Return the (x, y) coordinate for the center point of the cell that contains the specified text.  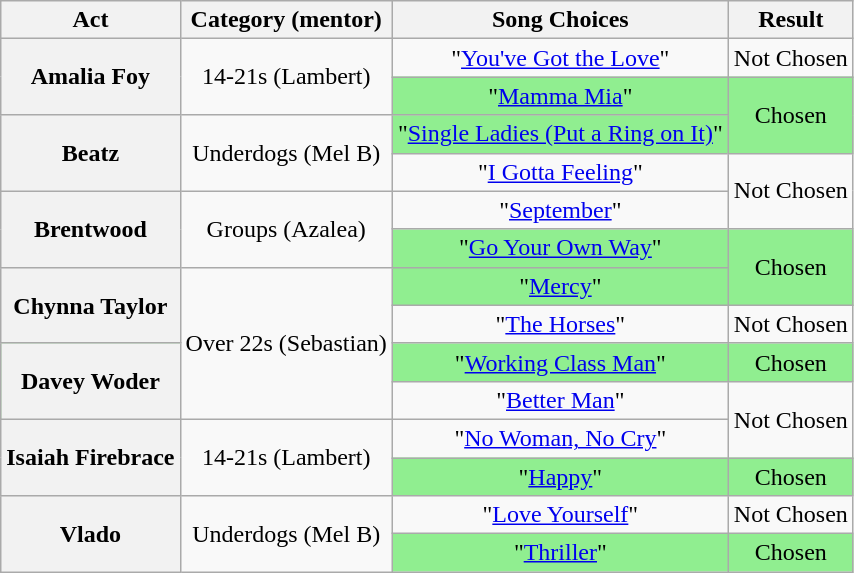
Groups (Azalea) (286, 229)
Result (790, 20)
"Thriller" (560, 553)
Brentwood (90, 229)
Chynna Taylor (90, 305)
"Love Yourself" (560, 515)
"The Horses" (560, 324)
Over 22s (Sebastian) (286, 343)
Isaiah Firebrace (90, 457)
Beatz (90, 153)
"September" (560, 210)
"Single Ladies (Put a Ring on It)" (560, 134)
"Mamma Mia" (560, 96)
Davey Woder (90, 381)
Amalia Foy (90, 77)
"You've Got the Love" (560, 58)
Song Choices (560, 20)
"Working Class Man" (560, 362)
Act (90, 20)
"Mercy" (560, 286)
"Happy" (560, 477)
"Better Man" (560, 400)
Category (mentor) (286, 20)
"No Woman, No Cry" (560, 438)
"Go Your Own Way" (560, 248)
Vlado (90, 534)
"I Gotta Feeling" (560, 172)
